Extract the [X, Y] coordinate from the center of the cell holding the provided text.  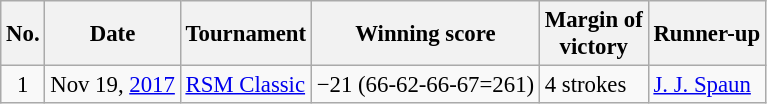
1 [23, 85]
Runner-up [706, 34]
Date [112, 34]
Tournament [246, 34]
Margin ofvictory [594, 34]
Nov 19, 2017 [112, 85]
No. [23, 34]
4 strokes [594, 85]
−21 (66-62-66-67=261) [425, 85]
Winning score [425, 34]
RSM Classic [246, 85]
J. J. Spaun [706, 85]
